Locate the cell with the specified text and output its [x, y] center coordinate. 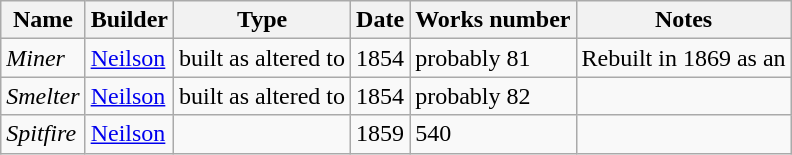
Builder [129, 20]
Spitfire [43, 134]
Date [380, 20]
1859 [380, 134]
probably 81 [493, 58]
Works number [493, 20]
Rebuilt in 1869 as an [684, 58]
Name [43, 20]
Miner [43, 58]
Notes [684, 20]
probably 82 [493, 96]
Type [262, 20]
Smelter [43, 96]
540 [493, 134]
